Pinpoint the cell where the given text exists, returning its [X, Y] midpoint coordinate. 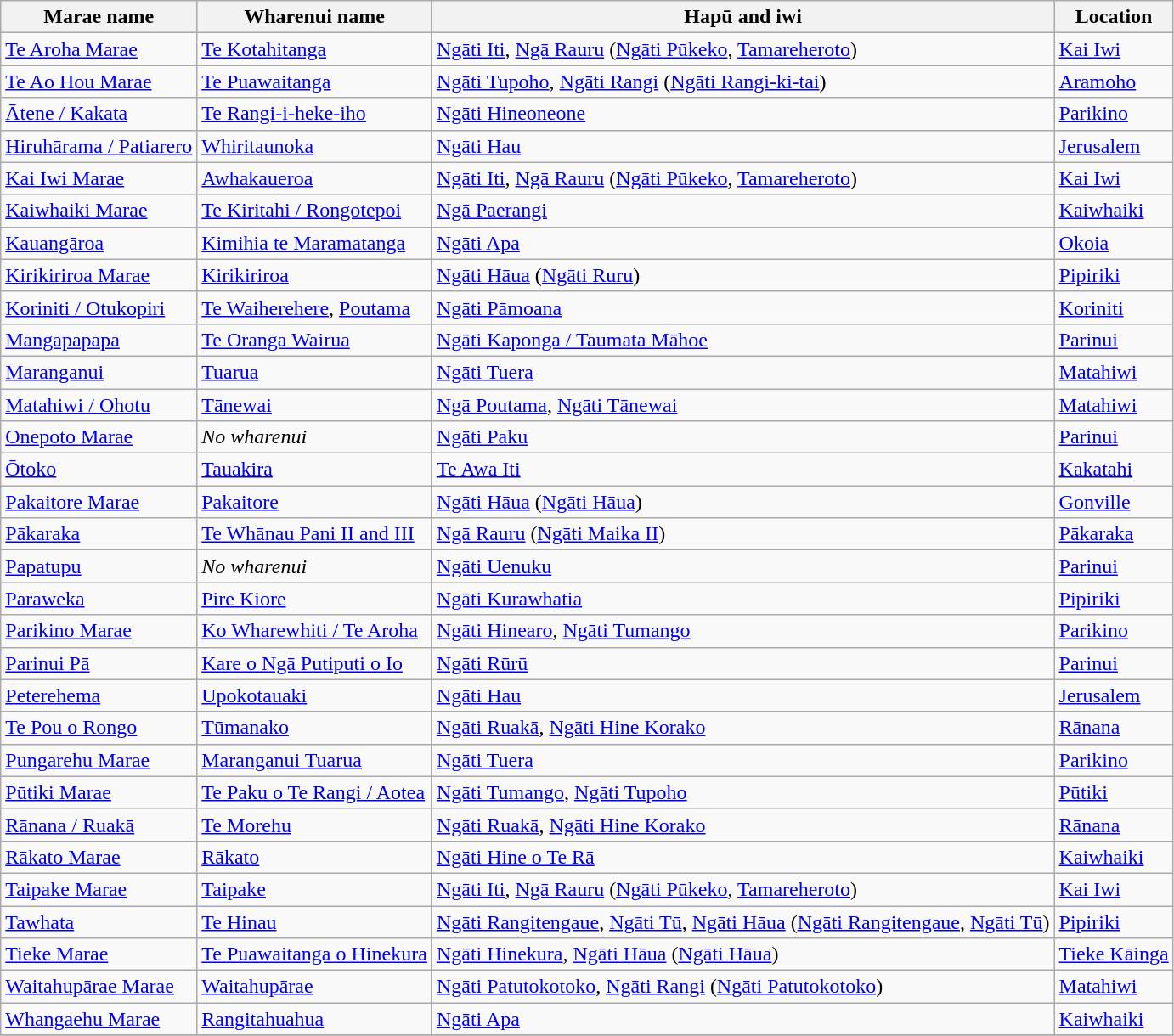
Kirikiriroa Marae [99, 275]
Ngā Rauru (Ngāti Maika II) [742, 534]
Te Paku o Te Rangi / Aotea [314, 792]
Parikino Marae [99, 631]
Ngāti Kurawhatia [742, 599]
Tawhata [99, 921]
Koriniti [1114, 307]
Te Puawaitanga [314, 82]
Marae name [99, 17]
Mangapapapa [99, 340]
Ngāti Hāua (Ngāti Ruru) [742, 275]
Kaiwhaiki Marae [99, 211]
Ngāti Hinekura, Ngāti Hāua (Ngāti Hāua) [742, 954]
Upokotauaki [314, 695]
Aramoho [1114, 82]
Koriniti / Otukopiri [99, 307]
Ngāti Hāua (Ngāti Hāua) [742, 502]
Rānana / Ruakā [99, 825]
Maranganui Tuarua [314, 760]
Kakatahi [1114, 470]
Kare o Ngā Putiputi o Io [314, 663]
Ōtoko [99, 470]
Awhakaueroa [314, 178]
Papatupu [99, 566]
Rangitahuahua [314, 1019]
Tieke Marae [99, 954]
Te Ao Hou Marae [99, 82]
Whangaehu Marae [99, 1019]
Ngāti Hinearo, Ngāti Tumango [742, 631]
Whiritaunoka [314, 146]
Parinui Pā [99, 663]
Hiruhārama / Patiarero [99, 146]
Kimihia te Maramatanga [314, 243]
Te Whānau Pani II and III [314, 534]
Location [1114, 17]
Ngāti Hineoneone [742, 114]
Rākato [314, 857]
Ko Wharewhiti / Te Aroha [314, 631]
Ngāti Rangitengaue, Ngāti Tū, Ngāti Hāua (Ngāti Rangitengaue, Ngāti Tū) [742, 921]
Te Awa Iti [742, 470]
Tuarua [314, 372]
Taipake Marae [99, 889]
Wharenui name [314, 17]
Tauakira [314, 470]
Paraweka [99, 599]
Pūtiki Marae [99, 792]
Hapū and iwi [742, 17]
Ngāti Patutokotoko, Ngāti Rangi (Ngāti Patutokotoko) [742, 987]
Ngāti Pāmoana [742, 307]
Tānewai [314, 405]
Tūmanako [314, 728]
Kauangāroa [99, 243]
Kirikiriroa [314, 275]
Waitahupārae [314, 987]
Ngāti Tumango, Ngāti Tupoho [742, 792]
Ngāti Hine o Te Rā [742, 857]
Gonville [1114, 502]
Maranganui [99, 372]
Ngāti Uenuku [742, 566]
Ngāti Tupoho, Ngāti Rangi (Ngāti Rangi-ki-tai) [742, 82]
Ātene / Kakata [99, 114]
Te Oranga Wairua [314, 340]
Ngāti Rūrū [742, 663]
Kai Iwi Marae [99, 178]
Pungarehu Marae [99, 760]
Okoia [1114, 243]
Te Kotahitanga [314, 49]
Tieke Kāinga [1114, 954]
Pakaitore [314, 502]
Te Rangi-i-heke-iho [314, 114]
Ngā Paerangi [742, 211]
Ngāti Paku [742, 437]
Te Waiherehere, Poutama [314, 307]
Matahiwi / Ohotu [99, 405]
Te Hinau [314, 921]
Peterehema [99, 695]
Rākato Marae [99, 857]
Te Morehu [314, 825]
Ngāti Kaponga / Taumata Māhoe [742, 340]
Pakaitore Marae [99, 502]
Taipake [314, 889]
Onepoto Marae [99, 437]
Pire Kiore [314, 599]
Te Puawaitanga o Hinekura [314, 954]
Te Pou o Rongo [99, 728]
Waitahupārae Marae [99, 987]
Te Aroha Marae [99, 49]
Pūtiki [1114, 792]
Te Kiritahi / Rongotepoi [314, 211]
Ngā Poutama, Ngāti Tānewai [742, 405]
